Extract the (X, Y) coordinate from the center of the cell holding the provided text.  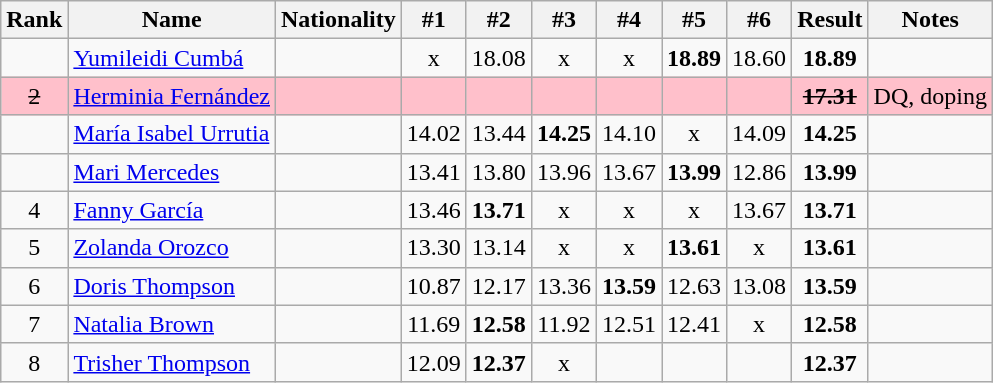
#3 (564, 20)
#5 (694, 20)
#4 (628, 20)
Fanny García (172, 210)
13.46 (434, 210)
6 (34, 286)
Notes (930, 20)
13.14 (498, 248)
17.31 (830, 96)
#6 (760, 20)
#1 (434, 20)
18.60 (760, 58)
Mari Mercedes (172, 172)
Yumileidi Cumbá (172, 58)
5 (34, 248)
Zolanda Orozco (172, 248)
2 (34, 96)
8 (34, 362)
11.92 (564, 324)
Result (830, 20)
#2 (498, 20)
13.44 (498, 134)
Natalia Brown (172, 324)
12.63 (694, 286)
13.36 (564, 286)
13.41 (434, 172)
13.08 (760, 286)
13.80 (498, 172)
Rank (34, 20)
12.09 (434, 362)
13.30 (434, 248)
10.87 (434, 286)
Nationality (339, 20)
12.17 (498, 286)
María Isabel Urrutia (172, 134)
Trisher Thompson (172, 362)
4 (34, 210)
Herminia Fernández (172, 96)
13.96 (564, 172)
11.69 (434, 324)
14.09 (760, 134)
12.86 (760, 172)
14.02 (434, 134)
12.41 (694, 324)
7 (34, 324)
Doris Thompson (172, 286)
DQ, doping (930, 96)
Name (172, 20)
18.08 (498, 58)
14.10 (628, 134)
12.51 (628, 324)
